Find where the given text appears and provide that cell's center as (X, Y) coordinate. 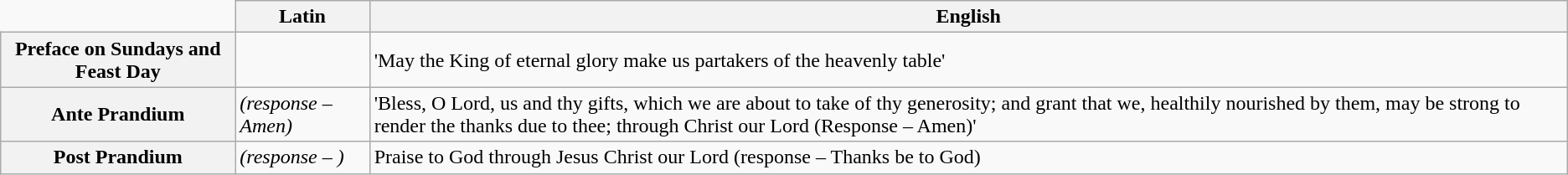
English (968, 17)
Preface on Sundays and Feast Day (118, 60)
Praise to God through Jesus Christ our Lord (response – Thanks be to God) (968, 157)
(response – Amen) (302, 114)
Ante Prandium (118, 114)
Post Prandium (118, 157)
'May the King of eternal glory make us partakers of the heavenly table' (968, 60)
Latin (302, 17)
(response – ) (302, 157)
